Output the (X, Y) coordinate of the center of the cell containing the given text.  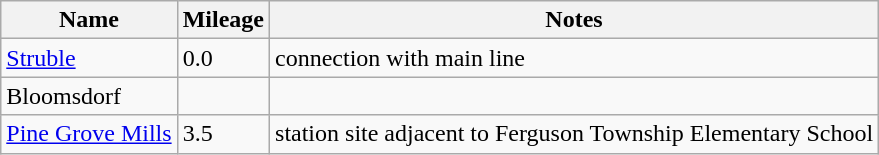
Notes (574, 20)
Bloomsdorf (89, 96)
station site adjacent to Ferguson Township Elementary School (574, 134)
Name (89, 20)
Struble (89, 58)
0.0 (223, 58)
3.5 (223, 134)
connection with main line (574, 58)
Pine Grove Mills (89, 134)
Mileage (223, 20)
